Search for the cell housing the specified text and yield its [X, Y] center coordinate. 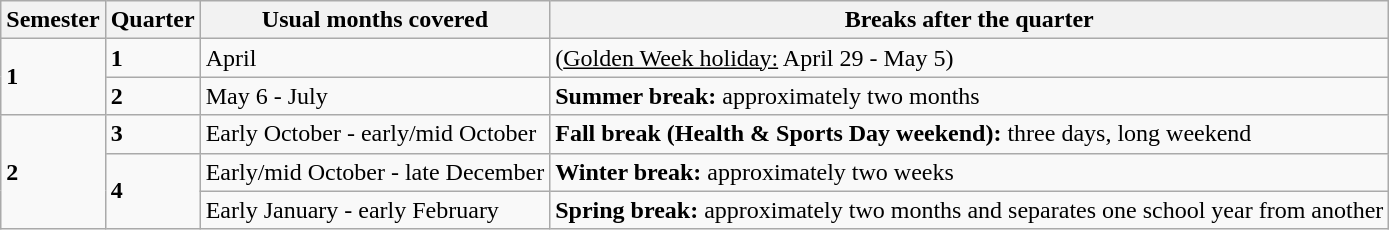
May 6 - July [375, 96]
Early/mid October - late December [375, 172]
Usual months covered [375, 20]
Breaks after the quarter [970, 20]
Quarter [152, 20]
Fall break (Health & Sports Day weekend): three days, long weekend [970, 134]
Early January - early February [375, 210]
4 [152, 191]
April [375, 58]
Semester [53, 20]
Summer break: approximately two months [970, 96]
Early October - early/mid October [375, 134]
Winter break: approximately two weeks [970, 172]
(Golden Week holiday: April 29 - May 5) [970, 58]
Spring break: approximately two months and separates one school year from another [970, 210]
3 [152, 134]
